Output the [x, y] coordinate of the center of the cell containing the given text.  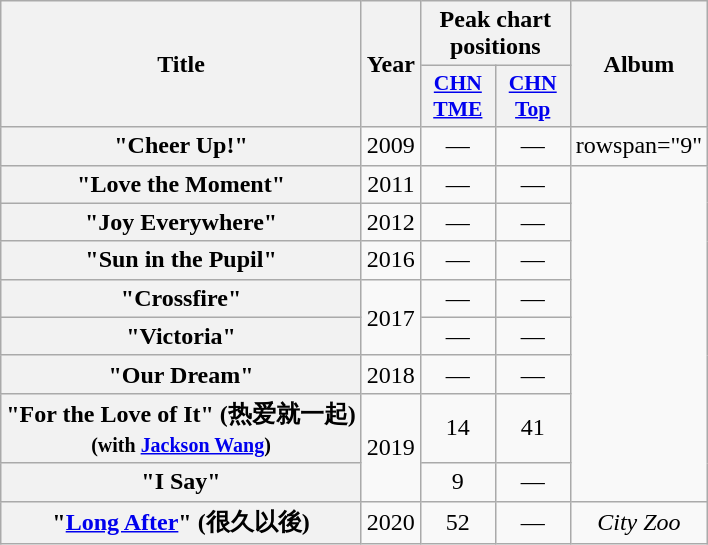
2016 [390, 260]
2009 [390, 146]
52 [458, 522]
Album [639, 64]
"Victoria" [182, 336]
41 [532, 428]
"Cheer Up!" [182, 146]
"Love the Moment" [182, 184]
City Zoo [639, 522]
2011 [390, 184]
"Joy Everywhere" [182, 222]
"I Say" [182, 482]
2018 [390, 374]
CHN Top [532, 96]
9 [458, 482]
CHN TME [458, 96]
"Sun in the Pupil" [182, 260]
14 [458, 428]
Peak chart positions [495, 34]
2020 [390, 522]
2012 [390, 222]
Year [390, 64]
"Our Dream" [182, 374]
"Crossfire" [182, 298]
"Long After" (很久以後) [182, 522]
Title [182, 64]
rowspan="9" [639, 146]
"For the Love of It" (热爱就一起)(with Jackson Wang) [182, 428]
2017 [390, 317]
2019 [390, 447]
